Find where the given text appears and provide that cell's center as [x, y] coordinate. 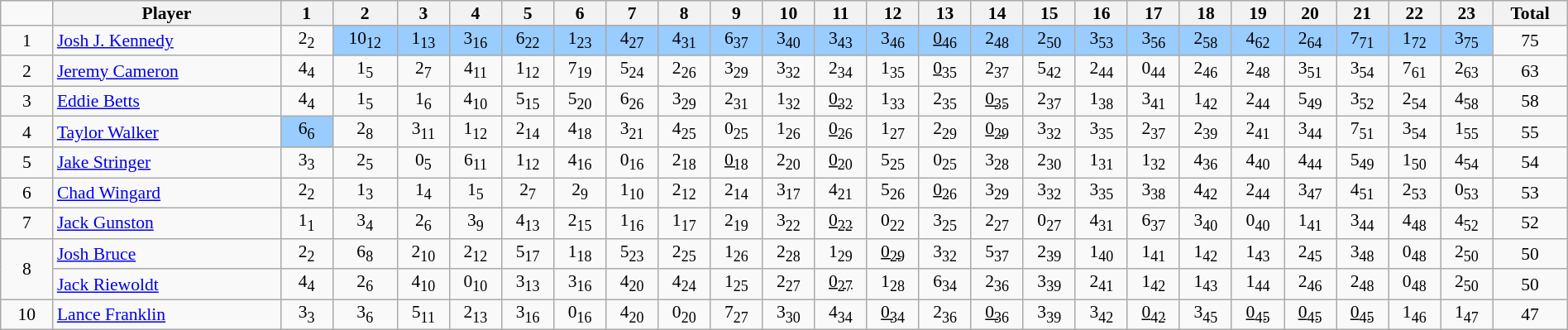
046 [944, 41]
537 [997, 255]
325 [944, 223]
133 [893, 101]
231 [736, 101]
413 [528, 223]
Jake Stringer [167, 162]
127 [893, 132]
12 [893, 13]
253 [1414, 194]
263 [1467, 71]
524 [632, 71]
626 [632, 101]
311 [423, 132]
458 [1467, 101]
452 [1467, 223]
125 [736, 285]
135 [893, 71]
727 [736, 314]
219 [736, 223]
424 [685, 285]
436 [1206, 162]
322 [789, 223]
442 [1206, 194]
05 [423, 162]
351 [1310, 71]
54 [1530, 162]
Player [167, 13]
230 [1049, 162]
18 [1206, 13]
347 [1310, 194]
036 [997, 314]
511 [423, 314]
622 [528, 41]
517 [528, 255]
321 [632, 132]
Eddie Betts [167, 101]
140 [1102, 255]
147 [1467, 314]
032 [840, 101]
55 [1530, 132]
440 [1257, 162]
113 [423, 41]
75 [1530, 41]
425 [685, 132]
341 [1153, 101]
215 [581, 223]
53 [1530, 194]
Total [1530, 13]
328 [997, 162]
Lance Franklin [167, 314]
123 [581, 41]
117 [685, 223]
427 [632, 41]
9 [736, 13]
155 [1467, 132]
751 [1363, 132]
128 [893, 285]
68 [365, 255]
19 [1257, 13]
018 [736, 162]
Jack Riewoldt [167, 285]
044 [1153, 71]
254 [1414, 101]
36 [365, 314]
034 [893, 314]
010 [475, 285]
118 [581, 255]
116 [632, 223]
150 [1414, 162]
343 [840, 41]
771 [1363, 41]
313 [528, 285]
Chad Wingard [167, 194]
229 [944, 132]
20 [1310, 13]
129 [840, 255]
444 [1310, 162]
515 [528, 101]
Josh J. Kennedy [167, 41]
34 [365, 223]
110 [632, 194]
375 [1467, 41]
611 [475, 162]
348 [1363, 255]
416 [581, 162]
761 [1414, 71]
342 [1102, 314]
053 [1467, 194]
172 [1414, 41]
352 [1363, 101]
213 [475, 314]
454 [1467, 162]
520 [581, 101]
245 [1310, 255]
353 [1102, 41]
58 [1530, 101]
138 [1102, 101]
523 [632, 255]
29 [581, 194]
258 [1206, 41]
21 [1363, 13]
525 [893, 162]
146 [1414, 314]
Josh Bruce [167, 255]
434 [840, 314]
235 [944, 101]
Jeremy Cameron [167, 71]
218 [685, 162]
634 [944, 285]
462 [1257, 41]
317 [789, 194]
25 [365, 162]
225 [685, 255]
Jack Gunston [167, 223]
47 [1530, 314]
421 [840, 194]
28 [365, 132]
17 [1153, 13]
338 [1153, 194]
042 [1153, 314]
040 [1257, 223]
Taylor Walker [167, 132]
220 [789, 162]
39 [475, 223]
411 [475, 71]
542 [1049, 71]
234 [840, 71]
451 [1363, 194]
63 [1530, 71]
52 [1530, 223]
418 [581, 132]
210 [423, 255]
719 [581, 71]
66 [306, 132]
1012 [365, 41]
448 [1414, 223]
330 [789, 314]
526 [893, 194]
228 [789, 255]
346 [893, 41]
131 [1102, 162]
264 [1310, 41]
345 [1206, 314]
144 [1257, 285]
226 [685, 71]
356 [1153, 41]
23 [1467, 13]
